Detect which cell encompasses the target text, then output its [x, y] center coordinate. 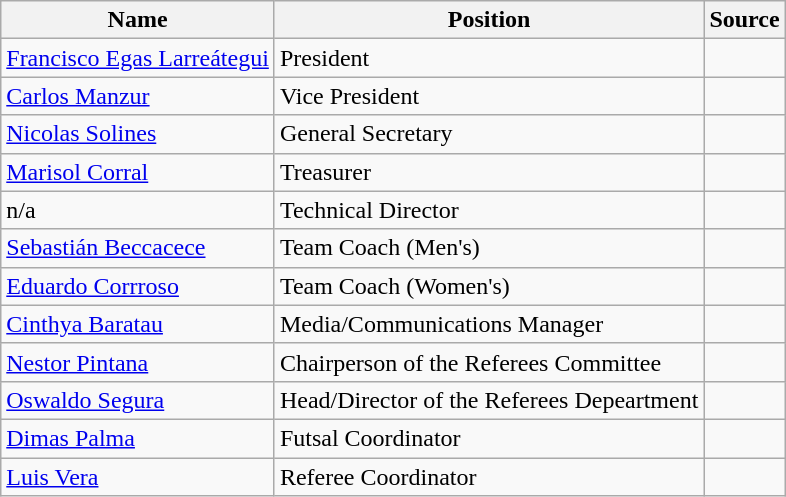
Team Coach (Men's) [489, 248]
Team Coach (Women's) [489, 286]
Luis Vera [138, 477]
Head/Director of the Referees Depeartment [489, 400]
Referee Coordinator [489, 477]
Technical Director [489, 210]
President [489, 58]
n/a [138, 210]
General Secretary [489, 134]
Chairperson of the Referees Committee [489, 362]
Name [138, 20]
Dimas Palma [138, 438]
Source [744, 20]
Position [489, 20]
Nestor Pintana [138, 362]
Carlos Manzur [138, 96]
Eduardo Corrroso [138, 286]
Treasurer [489, 172]
Francisco Egas Larreátegui [138, 58]
Nicolas Solines [138, 134]
Cinthya Baratau [138, 324]
Sebastián Beccacece [138, 248]
Oswaldo Segura [138, 400]
Vice President [489, 96]
Media/Communications Manager [489, 324]
Futsal Coordinator [489, 438]
Marisol Corral [138, 172]
